Provide the (x, y) coordinate of the cell's center where the given text is located.  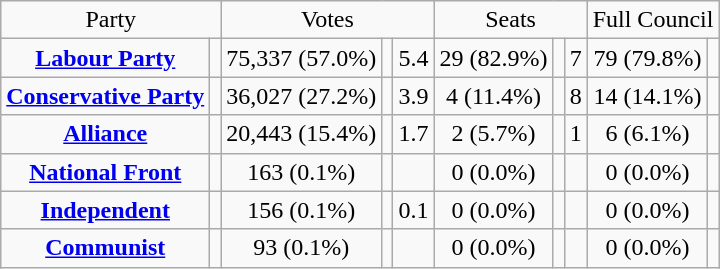
0.1 (414, 210)
Party (111, 20)
36,027 (27.2%) (302, 96)
Labour Party (106, 58)
7 (576, 58)
2 (5.7%) (494, 134)
5.4 (414, 58)
20,443 (15.4%) (302, 134)
14 (14.1%) (648, 96)
Alliance (106, 134)
Communist (106, 248)
Independent (106, 210)
29 (82.9%) (494, 58)
Seats (510, 20)
Conservative Party (106, 96)
6 (6.1%) (648, 134)
1 (576, 134)
156 (0.1%) (302, 210)
Votes (328, 20)
National Front (106, 172)
Full Council (653, 20)
163 (0.1%) (302, 172)
93 (0.1%) (302, 248)
3.9 (414, 96)
1.7 (414, 134)
79 (79.8%) (648, 58)
75,337 (57.0%) (302, 58)
4 (11.4%) (494, 96)
8 (576, 96)
